Locate the cell with the specified text and output its (X, Y) center coordinate. 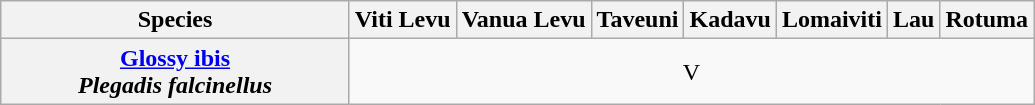
Glossy ibisPlegadis falcinellus (176, 72)
Rotuma (987, 20)
Lomaiviti (832, 20)
Species (176, 20)
Lau (913, 20)
Kadavu (730, 20)
Vanua Levu (524, 20)
Viti Levu (402, 20)
Taveuni (638, 20)
V (691, 72)
